Scan for the cell matching the given text and deliver its (X, Y) coordinate at center. 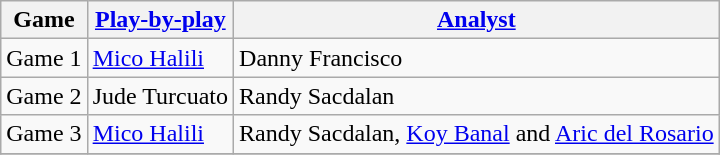
Analyst (477, 20)
Randy Sacdalan (477, 96)
Game (44, 20)
Jude Turcuato (160, 96)
Danny Francisco (477, 58)
Play-by-play (160, 20)
Randy Sacdalan, Koy Banal and Aric del Rosario (477, 134)
Game 2 (44, 96)
Game 1 (44, 58)
Game 3 (44, 134)
